Detect which cell encompasses the target text, then output its (X, Y) center coordinate. 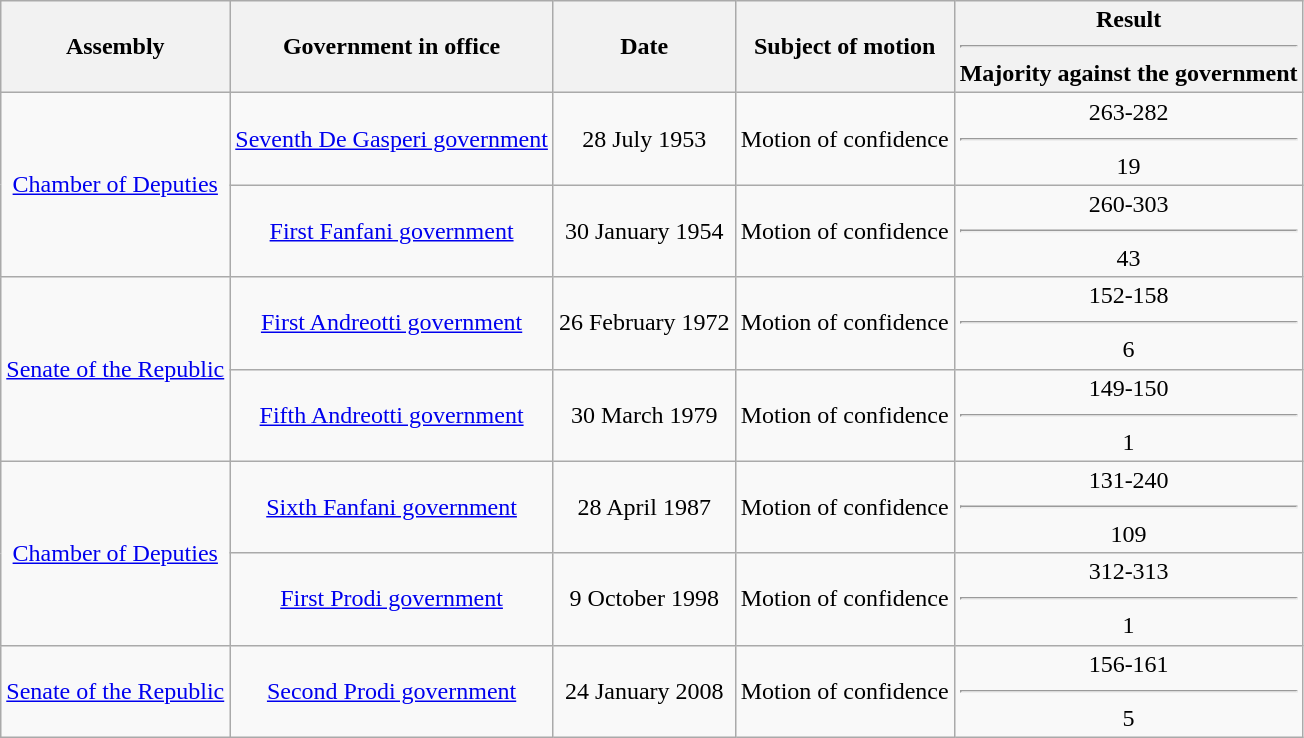
26 February 1972 (644, 323)
28 July 1953 (644, 139)
28 April 1987 (644, 507)
312-3131 (1128, 599)
Date (644, 47)
First Fanfani government (392, 231)
Assembly (116, 47)
ResultMajority against the government (1128, 47)
149-1501 (1128, 415)
Government in office (392, 47)
First Prodi government (392, 599)
30 January 1954 (644, 231)
Fifth Andreotti government (392, 415)
263-28219 (1128, 139)
Seventh De Gasperi government (392, 139)
156-1615 (1128, 691)
24 January 2008 (644, 691)
Sixth Fanfani government (392, 507)
30 March 1979 (644, 415)
Second Prodi government (392, 691)
152-1586 (1128, 323)
9 October 1998 (644, 599)
260-30343 (1128, 231)
Subject of motion (844, 47)
First Andreotti government (392, 323)
131-240109 (1128, 507)
